From the cell containing the given text, extract its center point as (X, Y) coordinate. 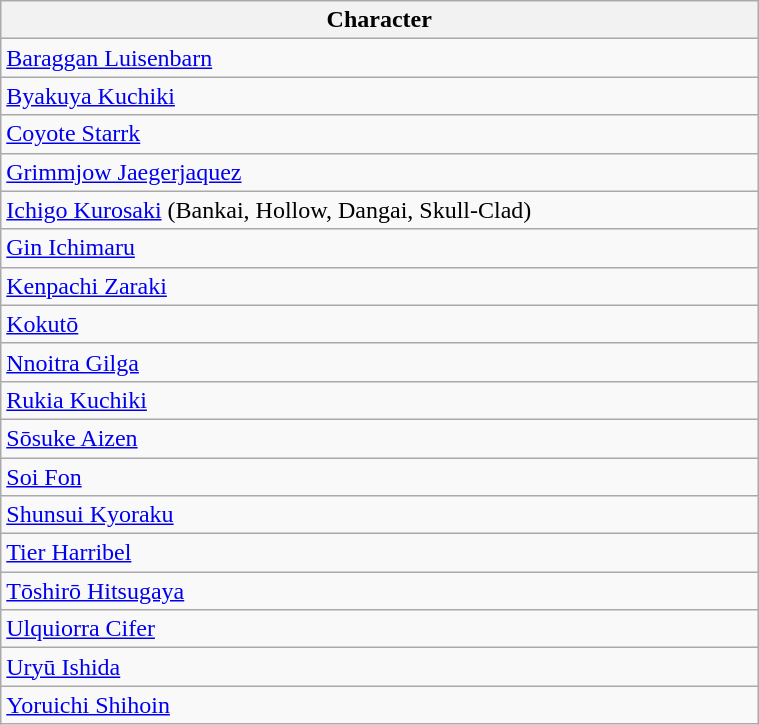
Coyote Starrk (380, 134)
Uryū Ishida (380, 667)
Kokutō (380, 324)
Tōshirō Hitsugaya (380, 591)
Kenpachi Zaraki (380, 286)
Soi Fon (380, 477)
Nnoitra Gilga (380, 362)
Character (380, 20)
Shunsui Kyoraku (380, 515)
Ulquiorra Cifer (380, 629)
Rukia Kuchiki (380, 400)
Byakuya Kuchiki (380, 96)
Sōsuke Aizen (380, 438)
Grimmjow Jaegerjaquez (380, 172)
Yoruichi Shihoin (380, 705)
Baraggan Luisenbarn (380, 58)
Ichigo Kurosaki (Bankai, Hollow, Dangai, Skull-Clad) (380, 210)
Tier Harribel (380, 553)
Gin Ichimaru (380, 248)
